Extract the (X, Y) coordinate from the center of the cell holding the provided text.  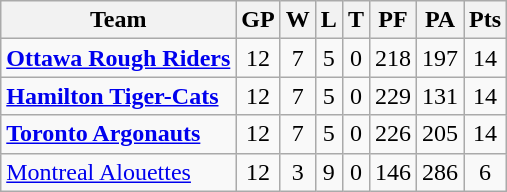
GP (258, 20)
T (356, 20)
6 (486, 172)
W (298, 20)
3 (298, 172)
Ottawa Rough Riders (118, 58)
Toronto Argonauts (118, 134)
PF (392, 20)
9 (328, 172)
L (328, 20)
197 (440, 58)
229 (392, 96)
146 (392, 172)
205 (440, 134)
Pts (486, 20)
286 (440, 172)
Team (118, 20)
131 (440, 96)
Montreal Alouettes (118, 172)
226 (392, 134)
PA (440, 20)
Hamilton Tiger-Cats (118, 96)
218 (392, 58)
